Output the (x, y) coordinate of the center of the cell containing the given text.  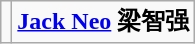
Jack Neo 梁智强 (104, 22)
